Pinpoint the cell where the given text exists, returning its [X, Y] midpoint coordinate. 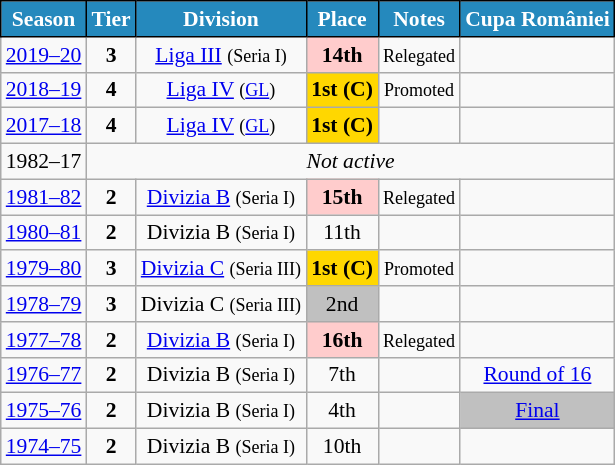
14th [342, 55]
2018–19 [44, 90]
Division [221, 19]
Round of 16 [538, 375]
16th [342, 340]
11th [342, 233]
Place [342, 19]
Final [538, 411]
Notes [419, 19]
Liga III (Seria I) [221, 55]
1982–17 [44, 162]
1978–79 [44, 304]
1981–82 [44, 197]
2nd [342, 304]
1979–80 [44, 269]
Cupa României [538, 19]
1980–81 [44, 233]
1975–76 [44, 411]
15th [342, 197]
Not active [350, 162]
1974–75 [44, 447]
4th [342, 411]
2019–20 [44, 55]
10th [342, 447]
Season [44, 19]
7th [342, 375]
2017–18 [44, 126]
1976–77 [44, 375]
Tier [110, 19]
1977–78 [44, 340]
